Capture the cell that displays the provided text and extract its (X, Y) central coordinate. 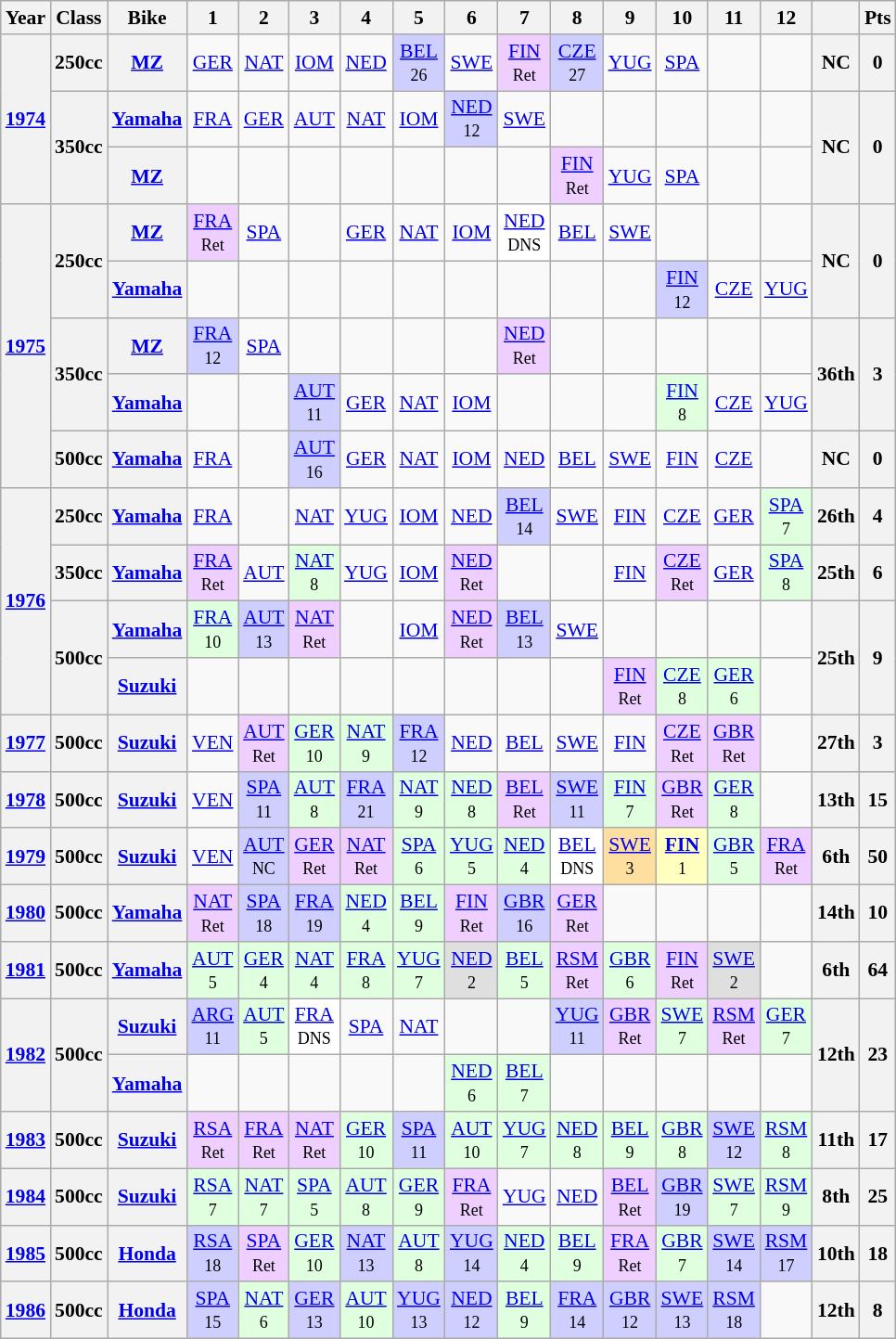
10th (837, 1253)
BEL13 (525, 629)
2 (263, 18)
FRA8 (365, 971)
13th (837, 800)
1974 (26, 119)
BELDNS (577, 857)
1979 (26, 857)
AUT16 (314, 460)
SPA6 (419, 857)
ARG11 (212, 1026)
GBR19 (683, 1197)
SPA18 (263, 913)
25 (877, 1197)
7 (525, 18)
SWE14 (734, 1253)
BEL5 (525, 971)
Class (79, 18)
FRA10 (212, 629)
NAT7 (263, 1197)
SPA15 (212, 1310)
RSARet (212, 1139)
BEL7 (525, 1084)
FIN1 (683, 857)
1 (212, 18)
GER13 (314, 1310)
RSM18 (734, 1310)
5 (419, 18)
11th (837, 1139)
SWE13 (683, 1310)
17 (877, 1139)
CZE27 (577, 63)
YUG5 (471, 857)
NAT6 (263, 1310)
RSM9 (787, 1197)
Year (26, 18)
1985 (26, 1253)
15 (877, 800)
1975 (26, 346)
GBR7 (683, 1253)
FRA19 (314, 913)
FRADNS (314, 1026)
1982 (26, 1055)
NED6 (471, 1084)
NEDDNS (525, 232)
GER6 (734, 687)
CZE8 (683, 687)
Bike (147, 18)
SWE11 (577, 800)
YUG14 (471, 1253)
FIN12 (683, 290)
14th (837, 913)
SWE3 (631, 857)
36th (837, 374)
1986 (26, 1310)
NAT4 (314, 971)
YUG11 (577, 1026)
NAT8 (314, 573)
64 (877, 971)
12 (787, 18)
SPA8 (787, 573)
GBR8 (683, 1139)
50 (877, 857)
8th (837, 1197)
FIN8 (683, 403)
NAT13 (365, 1253)
1978 (26, 800)
FRA14 (577, 1310)
GBR6 (631, 971)
YUG13 (419, 1310)
AUTNC (263, 857)
GBR5 (734, 857)
SPARet (263, 1253)
SPA7 (787, 516)
GER4 (263, 971)
BEL26 (419, 63)
1977 (26, 742)
RSA18 (212, 1253)
23 (877, 1055)
NED2 (471, 971)
1976 (26, 601)
SPA5 (314, 1197)
27th (837, 742)
1980 (26, 913)
GER8 (734, 800)
11 (734, 18)
AUTRet (263, 742)
1981 (26, 971)
GER9 (419, 1197)
SWE12 (734, 1139)
GBR16 (525, 913)
1983 (26, 1139)
RSM8 (787, 1139)
1984 (26, 1197)
BEL14 (525, 516)
18 (877, 1253)
GBR12 (631, 1310)
FRA21 (365, 800)
AUT13 (263, 629)
26th (837, 516)
Pts (877, 18)
RSM17 (787, 1253)
GER7 (787, 1026)
AUT11 (314, 403)
FIN7 (631, 800)
SWE2 (734, 971)
RSA7 (212, 1197)
